Locate the cell with the specified text and output its [X, Y] center coordinate. 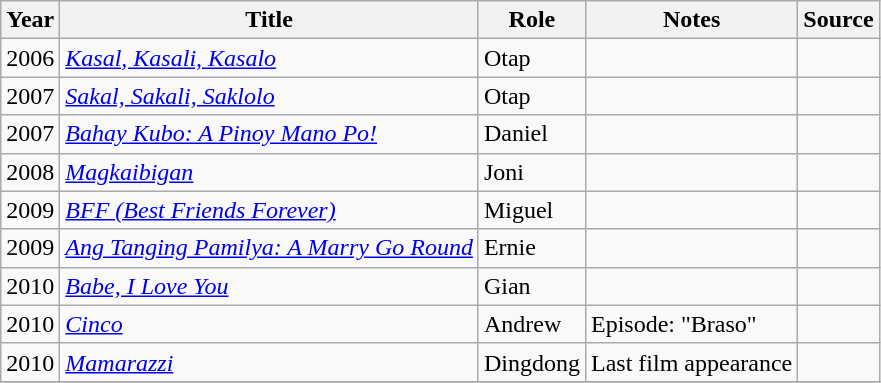
Source [838, 20]
BFF (Best Friends Forever) [270, 210]
Ernie [532, 248]
Role [532, 20]
Dingdong [532, 362]
Miguel [532, 210]
Babe, I Love You [270, 286]
Joni [532, 172]
Mamarazzi [270, 362]
Kasal, Kasali, Kasalo [270, 58]
Year [30, 20]
2006 [30, 58]
Gian [532, 286]
Cinco [270, 324]
Sakal, Sakali, Saklolo [270, 96]
Last film appearance [691, 362]
Ang Tanging Pamilya: A Marry Go Round [270, 248]
Bahay Kubo: A Pinoy Mano Po! [270, 134]
Title [270, 20]
Episode: "Braso" [691, 324]
Notes [691, 20]
Andrew [532, 324]
2008 [30, 172]
Daniel [532, 134]
Magkaibigan [270, 172]
